Determine the (X, Y) coordinate at the center of the cell enclosing the given text.  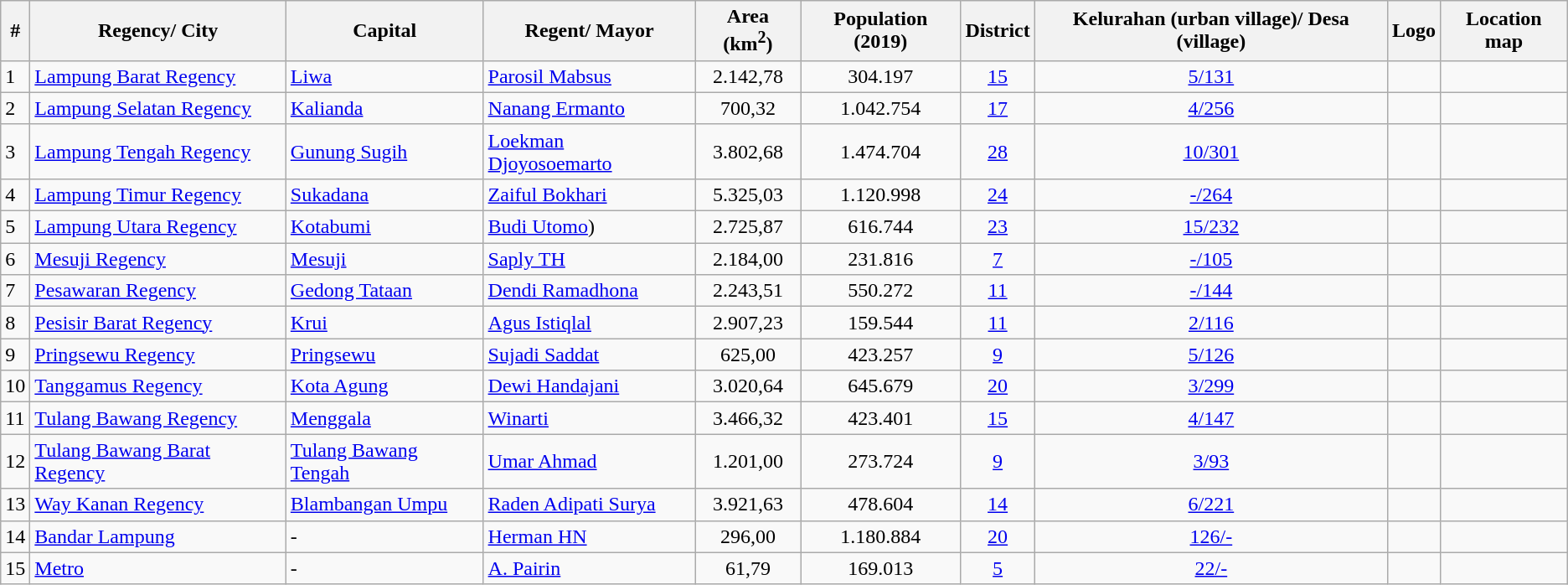
126/- (1211, 536)
Kelurahan (urban village)/ Desa (village) (1211, 31)
8 (15, 323)
Mesuji (384, 259)
Capital (384, 31)
Pesisir Barat Regency (158, 323)
District (998, 31)
Kotabumi (384, 227)
Nanang Ermanto (590, 108)
Saply TH (590, 259)
3.466,32 (748, 418)
4/147 (1211, 418)
2.907,23 (748, 323)
296,00 (748, 536)
-/105 (1211, 259)
5.325,03 (748, 194)
Agus Istiqlal (590, 323)
Sukadana (384, 194)
2.184,00 (748, 259)
Regent/ Mayor (590, 31)
24 (998, 194)
1.474.704 (881, 151)
5/131 (1211, 76)
478.604 (881, 505)
Umar Ahmad (590, 461)
Lampung Utara Regency (158, 227)
4/256 (1211, 108)
3.921,63 (748, 505)
625,00 (748, 355)
Area (km2) (748, 31)
Menggala (384, 418)
61,79 (748, 568)
22/- (1211, 568)
1.180.884 (881, 536)
Way Kanan Regency (158, 505)
23 (998, 227)
423.401 (881, 418)
Raden Adipati Surya (590, 505)
Kalianda (384, 108)
2.243,51 (748, 291)
Pringsewu Regency (158, 355)
Dewi Handajani (590, 386)
A. Pairin (590, 568)
Lampung Barat Regency (158, 76)
Regency/ City (158, 31)
1.042.754 (881, 108)
Mesuji Regency (158, 259)
Zaiful Bokhari (590, 194)
2 (15, 108)
159.544 (881, 323)
Pringsewu (384, 355)
3 (15, 151)
Sujadi Saddat (590, 355)
Gedong Tataan (384, 291)
Gunung Sugih (384, 151)
# (15, 31)
645.679 (881, 386)
169.013 (881, 568)
Tanggamus Regency (158, 386)
3/93 (1211, 461)
4 (15, 194)
Lampung Tengah Regency (158, 151)
6 (15, 259)
423.257 (881, 355)
Budi Utomo) (590, 227)
17 (998, 108)
Blambangan Umpu (384, 505)
1 (15, 76)
28 (998, 151)
-/144 (1211, 291)
2.142,78 (748, 76)
3.802,68 (748, 151)
Winarti (590, 418)
Kota Agung (384, 386)
Tulang Bawang Tengah (384, 461)
12 (15, 461)
2.725,87 (748, 227)
Lampung Timur Regency (158, 194)
Krui (384, 323)
700,32 (748, 108)
550.272 (881, 291)
231.816 (881, 259)
Tulang Bawang Regency (158, 418)
10/301 (1211, 151)
6/221 (1211, 505)
1.120.998 (881, 194)
Location map (1504, 31)
Loekman Djoyosoemarto (590, 151)
1.201,00 (748, 461)
Dendi Ramadhona (590, 291)
Metro (158, 568)
5/126 (1211, 355)
Herman HN (590, 536)
Bandar Lampung (158, 536)
2/116 (1211, 323)
273.724 (881, 461)
616.744 (881, 227)
10 (15, 386)
Lampung Selatan Regency (158, 108)
Logo (1414, 31)
3/299 (1211, 386)
15/232 (1211, 227)
304.197 (881, 76)
Liwa (384, 76)
-/264 (1211, 194)
3.020,64 (748, 386)
13 (15, 505)
Pesawaran Regency (158, 291)
Parosil Mabsus (590, 76)
Tulang Bawang Barat Regency (158, 461)
Population (2019) (881, 31)
